Pinpoint the cell where the given text exists, returning its [X, Y] midpoint coordinate. 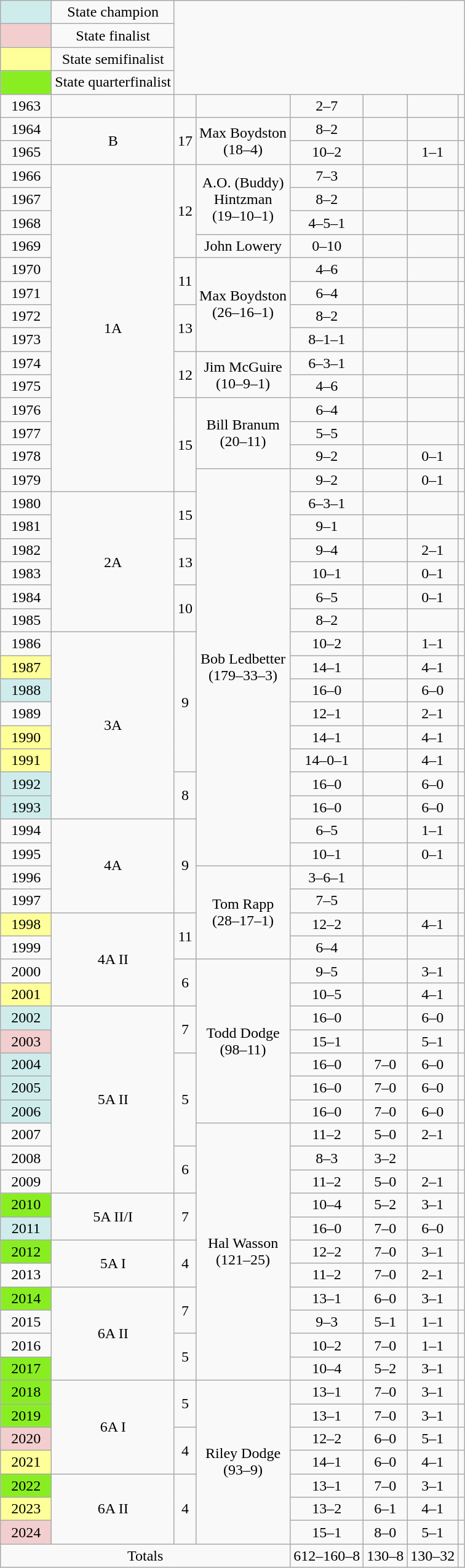
4A II [113, 959]
1979 [26, 480]
1990 [26, 737]
5A I [113, 1263]
State quarterfinalist [113, 82]
2020 [26, 1439]
1991 [26, 761]
3–2 [385, 1158]
1970 [26, 269]
1967 [26, 199]
2019 [26, 1415]
1999 [26, 947]
6A I [113, 1427]
1985 [26, 620]
13–2 [327, 1509]
2010 [26, 1205]
1975 [26, 386]
1994 [26, 831]
1978 [26, 457]
1969 [26, 246]
2024 [26, 1532]
1987 [26, 667]
2A [113, 562]
2016 [26, 1345]
1995 [26, 854]
8–1–1 [327, 340]
1989 [26, 714]
Max Boydston(26–16–1) [244, 304]
Jim McGuire(10–9–1) [244, 375]
2006 [26, 1111]
1971 [26, 293]
4–5–1 [327, 222]
0–10 [327, 246]
1997 [26, 901]
2022 [26, 1486]
State finalist [113, 36]
2008 [26, 1158]
1977 [26, 433]
1972 [26, 316]
1982 [26, 550]
2000 [26, 971]
8–3 [327, 1158]
10–5 [327, 994]
130–32 [433, 1556]
1992 [26, 784]
14–0–1 [327, 761]
Hal Wasson(121–25) [244, 1252]
3A [113, 725]
1976 [26, 410]
12–1 [327, 714]
A.O. (Buddy)Hintzman(19–10–1) [244, 199]
7–3 [327, 176]
2021 [26, 1462]
130–8 [385, 1556]
2013 [26, 1275]
Bill Branum(20–11) [244, 433]
State champion [113, 12]
1993 [26, 807]
1988 [26, 691]
3–6–1 [327, 877]
8 [185, 796]
2011 [26, 1228]
Bob Ledbetter(179–33–3) [244, 667]
Tom Rapp(28–17–1) [244, 912]
2017 [26, 1368]
9–3 [327, 1322]
9–4 [327, 550]
2–7 [327, 106]
17 [185, 141]
Totals [145, 1556]
2005 [26, 1088]
2007 [26, 1135]
8–0 [385, 1532]
2012 [26, 1252]
1986 [26, 643]
1996 [26, 877]
1974 [26, 363]
5A II/I [113, 1217]
B [113, 141]
10 [185, 608]
1981 [26, 527]
Riley Dodge(93–9) [244, 1462]
9–5 [327, 971]
2018 [26, 1392]
2014 [26, 1298]
2023 [26, 1509]
7–5 [327, 901]
Todd Dodge(98–11) [244, 1041]
9–1 [327, 527]
2001 [26, 994]
2003 [26, 1041]
John Lowery [244, 246]
2002 [26, 1017]
1963 [26, 106]
State semifinalist [113, 59]
1980 [26, 503]
Max Boydston(18–4) [244, 141]
1973 [26, 340]
1968 [26, 222]
1964 [26, 129]
612–160–8 [327, 1556]
4A [113, 866]
5A II [113, 1099]
6–1 [385, 1509]
2015 [26, 1322]
2004 [26, 1065]
1998 [26, 924]
1984 [26, 597]
2009 [26, 1182]
1983 [26, 573]
1A [113, 328]
1965 [26, 152]
1966 [26, 176]
5–5 [327, 433]
